Detect which cell encompasses the target text, then output its (X, Y) center coordinate. 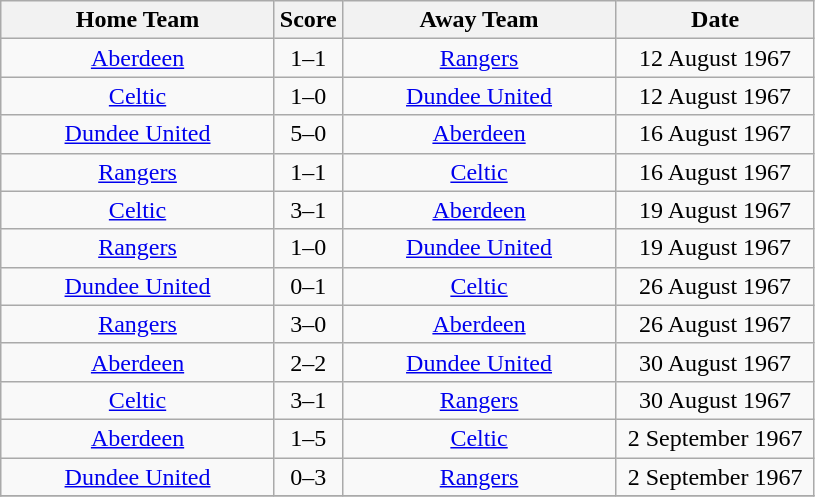
Away Team (479, 20)
Date (716, 20)
0–1 (308, 286)
5–0 (308, 134)
3–0 (308, 324)
2–2 (308, 362)
0–3 (308, 477)
Home Team (138, 20)
1–5 (308, 438)
Score (308, 20)
